Find where the given text appears and provide that cell's center as (X, Y) coordinate. 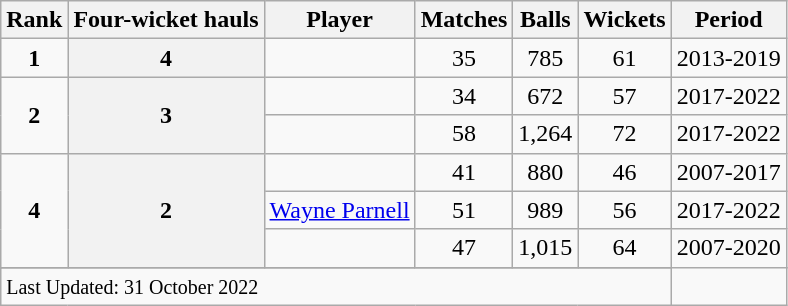
3 (166, 115)
Matches (464, 20)
47 (464, 248)
880 (546, 172)
1,264 (546, 134)
Rank (34, 20)
Last Updated: 31 October 2022 (336, 286)
58 (464, 134)
2007-2020 (728, 248)
785 (546, 58)
57 (624, 96)
Four-wicket hauls (166, 20)
Period (728, 20)
61 (624, 58)
35 (464, 58)
64 (624, 248)
72 (624, 134)
1,015 (546, 248)
34 (464, 96)
41 (464, 172)
672 (546, 96)
46 (624, 172)
2013-2019 (728, 58)
Player (340, 20)
2007-2017 (728, 172)
989 (546, 210)
Wickets (624, 20)
56 (624, 210)
Wayne Parnell (340, 210)
51 (464, 210)
Balls (546, 20)
1 (34, 58)
